Identify which cell holds the provided text, then report its [x, y] central coordinate. 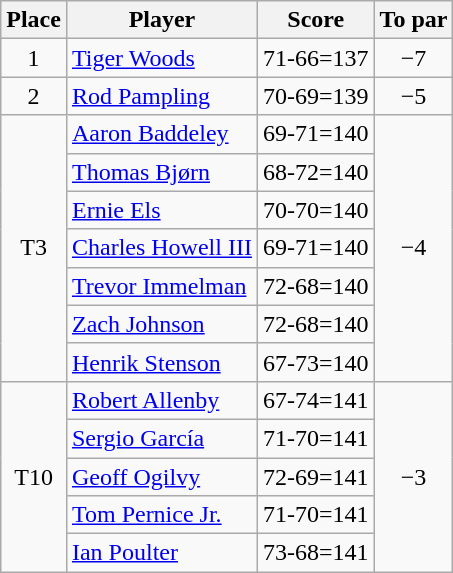
T3 [34, 248]
Ernie Els [162, 210]
2 [34, 96]
Henrik Stenson [162, 362]
1 [34, 58]
Score [316, 20]
Sergio García [162, 438]
73-68=141 [316, 553]
Tom Pernice Jr. [162, 515]
T10 [34, 476]
Geoff Ogilvy [162, 477]
67-73=140 [316, 362]
−3 [414, 476]
Trevor Immelman [162, 286]
Zach Johnson [162, 324]
−4 [414, 248]
Charles Howell III [162, 248]
70-69=139 [316, 96]
Aaron Baddeley [162, 134]
To par [414, 20]
Thomas Bjørn [162, 172]
Ian Poulter [162, 553]
Rod Pampling [162, 96]
Tiger Woods [162, 58]
71-66=137 [316, 58]
72-69=141 [316, 477]
Robert Allenby [162, 400]
−7 [414, 58]
−5 [414, 96]
67-74=141 [316, 400]
Place [34, 20]
70-70=140 [316, 210]
Player [162, 20]
68-72=140 [316, 172]
